For the text-containing cell, return its midpoint in (X, Y) coordinate format. 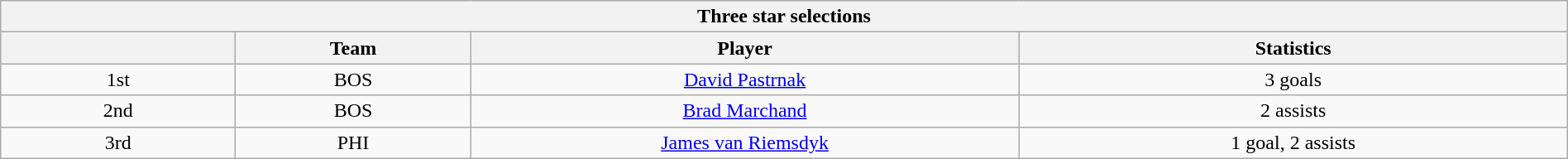
Brad Marchand (744, 111)
James van Riemsdyk (744, 142)
Statistics (1293, 48)
Three star selections (784, 17)
PHI (353, 142)
2nd (118, 111)
1st (118, 79)
Team (353, 48)
3 goals (1293, 79)
Player (744, 48)
1 goal, 2 assists (1293, 142)
3rd (118, 142)
David Pastrnak (744, 79)
2 assists (1293, 111)
